Locate the cell with the specified text and output its [x, y] center coordinate. 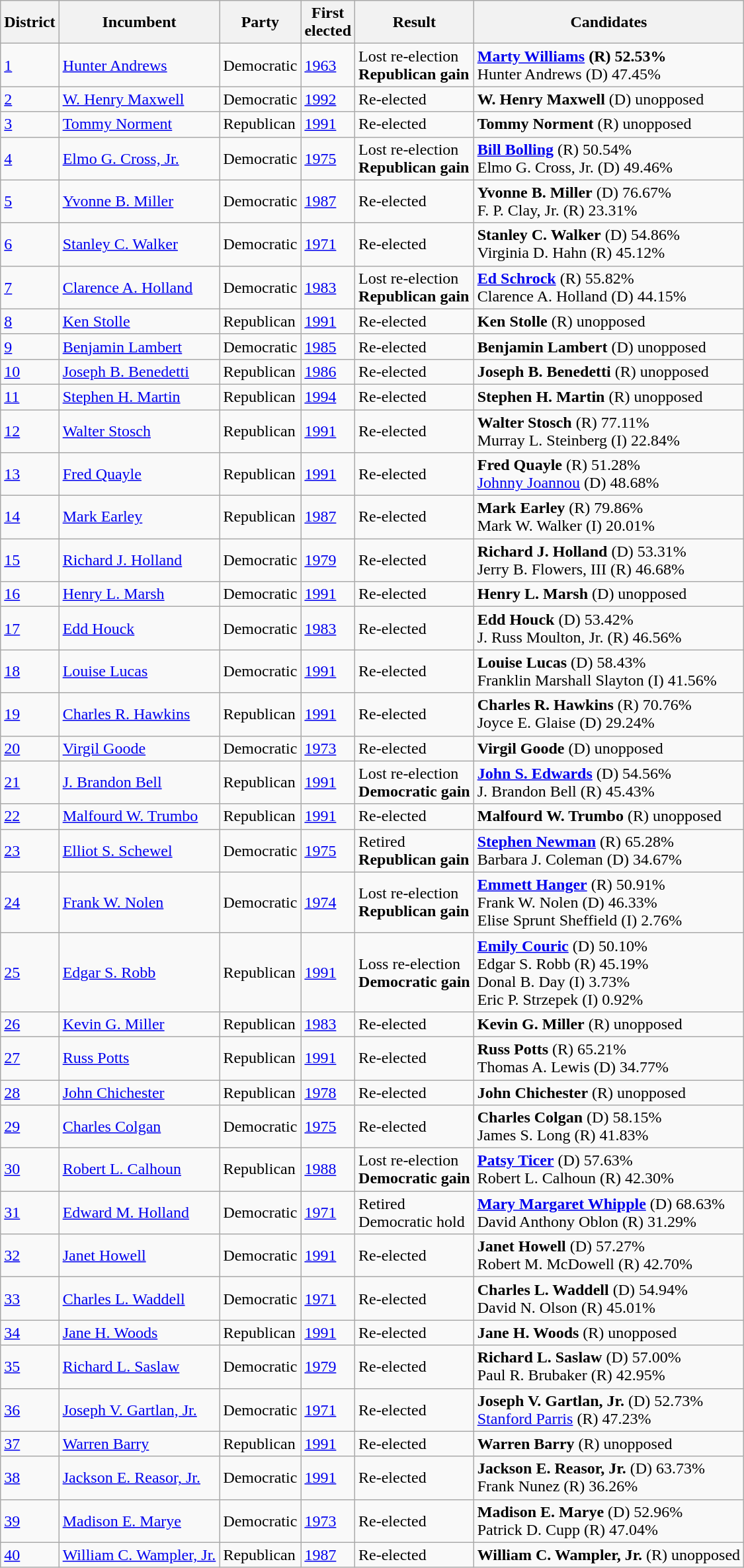
Warren Barry [139, 1444]
Stephen H. Martin (R) unopposed [608, 397]
Louise Lucas [139, 672]
14 [30, 517]
Edgar S. Robb [139, 972]
5 [30, 201]
Mark Earley (R) 79.86%Mark W. Walker (I) 20.01% [608, 517]
Richard J. Holland (D) 53.31%Jerry B. Flowers, III (R) 46.68% [608, 561]
Mark Earley [139, 517]
35 [30, 1367]
Result [415, 22]
13 [30, 475]
Frank W. Nolen [139, 902]
RetiredRepublican gain [415, 850]
Walter Stosch (R) 77.11%Murray L. Steinberg (I) 22.84% [608, 431]
37 [30, 1444]
Kevin G. Miller [139, 1024]
1978 [328, 1093]
Stanley C. Walker [139, 245]
Clarence A. Holland [139, 287]
11 [30, 397]
25 [30, 972]
Party [261, 22]
Jackson E. Reasor, Jr. (D) 63.73%Frank Nunez (R) 36.26% [608, 1478]
34 [30, 1333]
Janet Howell (D) 57.27%Robert M. McDowell (R) 42.70% [608, 1256]
Robert L. Calhoun [139, 1170]
Firstelected [328, 22]
William C. Wampler, Jr. [139, 1555]
Janet Howell [139, 1256]
Joseph V. Gartlan, Jr. [139, 1409]
9 [30, 346]
John Chichester [139, 1093]
Warren Barry (R) unopposed [608, 1444]
4 [30, 159]
31 [30, 1212]
Charles R. Hawkins (R) 70.76%Joyce E. Glaise (D) 29.24% [608, 714]
Richard J. Holland [139, 561]
22 [30, 816]
6 [30, 245]
33 [30, 1298]
Hunter Andrews [139, 65]
RetiredDemocratic hold [415, 1212]
Madison E. Marye [139, 1520]
W. Henry Maxwell (D) unopposed [608, 99]
John S. Edwards (D) 54.56%J. Brandon Bell (R) 45.43% [608, 783]
Joseph V. Gartlan, Jr. (D) 52.73%Stanford Parris (R) 47.23% [608, 1409]
Edd Houck (D) 53.42%J. Russ Moulton, Jr. (R) 46.56% [608, 628]
Loss re-electionDemocratic gain [415, 972]
Jane H. Woods (R) unopposed [608, 1333]
39 [30, 1520]
Patsy Ticer (D) 57.63%Robert L. Calhoun (R) 42.30% [608, 1170]
J. Brandon Bell [139, 783]
Joseph B. Benedetti (R) unopposed [608, 372]
Malfourd W. Trumbo [139, 816]
1974 [328, 902]
Stanley C. Walker (D) 54.86%Virginia D. Hahn (R) 45.12% [608, 245]
Ken Stolle (R) unopposed [608, 321]
Madison E. Marye (D) 52.96%Patrick D. Cupp (R) 47.04% [608, 1520]
Henry L. Marsh (D) unopposed [608, 594]
Benjamin Lambert [139, 346]
36 [30, 1409]
21 [30, 783]
30 [30, 1170]
38 [30, 1478]
1963 [328, 65]
Walter Stosch [139, 431]
Emmett Hanger (R) 50.91%Frank W. Nolen (D) 46.33%Elise Sprunt Sheffield (I) 2.76% [608, 902]
1 [30, 65]
3 [30, 124]
1994 [328, 397]
Kevin G. Miller (R) unopposed [608, 1024]
Candidates [608, 22]
18 [30, 672]
16 [30, 594]
Incumbent [139, 22]
Charles Colgan (D) 58.15%James S. Long (R) 41.83% [608, 1126]
Charles Colgan [139, 1126]
40 [30, 1555]
Tommy Norment [139, 124]
Stephen H. Martin [139, 397]
Virgil Goode [139, 748]
Richard L. Saslaw (D) 57.00%Paul R. Brubaker (R) 42.95% [608, 1367]
1986 [328, 372]
24 [30, 902]
27 [30, 1058]
Louise Lucas (D) 58.43%Franklin Marshall Slayton (I) 41.56% [608, 672]
Malfourd W. Trumbo (R) unopposed [608, 816]
Jackson E. Reasor, Jr. [139, 1478]
Charles L. Waddell (D) 54.94%David N. Olson (R) 45.01% [608, 1298]
17 [30, 628]
Virgil Goode (D) unopposed [608, 748]
Mary Margaret Whipple (D) 68.63%David Anthony Oblon (R) 31.29% [608, 1212]
32 [30, 1256]
Stephen Newman (R) 65.28%Barbara J. Coleman (D) 34.67% [608, 850]
Jane H. Woods [139, 1333]
Edd Houck [139, 628]
29 [30, 1126]
Fred Quayle (R) 51.28%Johnny Joannou (D) 48.68% [608, 475]
Joseph B. Benedetti [139, 372]
Marty Williams (R) 52.53%Hunter Andrews (D) 47.45% [608, 65]
Charles L. Waddell [139, 1298]
Yvonne B. Miller [139, 201]
Bill Bolling (R) 50.54%Elmo G. Cross, Jr. (D) 49.46% [608, 159]
Yvonne B. Miller (D) 76.67%F. P. Clay, Jr. (R) 23.31% [608, 201]
23 [30, 850]
Tommy Norment (R) unopposed [608, 124]
2 [30, 99]
8 [30, 321]
Edward M. Holland [139, 1212]
Henry L. Marsh [139, 594]
Ed Schrock (R) 55.82%Clarence A. Holland (D) 44.15% [608, 287]
W. Henry Maxwell [139, 99]
26 [30, 1024]
Russ Potts [139, 1058]
10 [30, 372]
Russ Potts (R) 65.21%Thomas A. Lewis (D) 34.77% [608, 1058]
20 [30, 748]
Benjamin Lambert (D) unopposed [608, 346]
Richard L. Saslaw [139, 1367]
Fred Quayle [139, 475]
1992 [328, 99]
William C. Wampler, Jr. (R) unopposed [608, 1555]
15 [30, 561]
Elliot S. Schewel [139, 850]
Charles R. Hawkins [139, 714]
12 [30, 431]
28 [30, 1093]
1985 [328, 346]
District [30, 22]
19 [30, 714]
Emily Couric (D) 50.10%Edgar S. Robb (R) 45.19%Donal B. Day (I) 3.73%Eric P. Strzepek (I) 0.92% [608, 972]
Ken Stolle [139, 321]
1988 [328, 1170]
7 [30, 287]
John Chichester (R) unopposed [608, 1093]
Elmo G. Cross, Jr. [139, 159]
